Identify which cell holds the provided text, then report its [x, y] central coordinate. 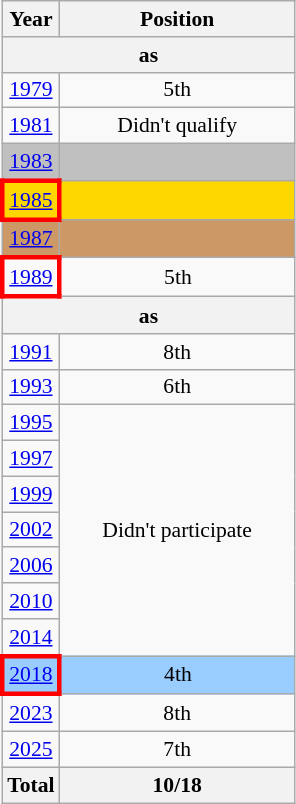
10/18 [178, 785]
2010 [30, 601]
1991 [30, 352]
2002 [30, 530]
1989 [30, 278]
1987 [30, 238]
6th [178, 387]
1997 [30, 459]
1981 [30, 126]
Total [30, 785]
Position [178, 19]
1985 [30, 200]
Didn't participate [178, 530]
2014 [30, 638]
2006 [30, 566]
1999 [30, 494]
2025 [30, 750]
1983 [30, 162]
1993 [30, 387]
Didn't qualify [178, 126]
Year [30, 19]
2018 [30, 676]
4th [178, 676]
2023 [30, 714]
7th [178, 750]
1979 [30, 90]
1995 [30, 423]
